Search for the cell housing the specified text and yield its (x, y) center coordinate. 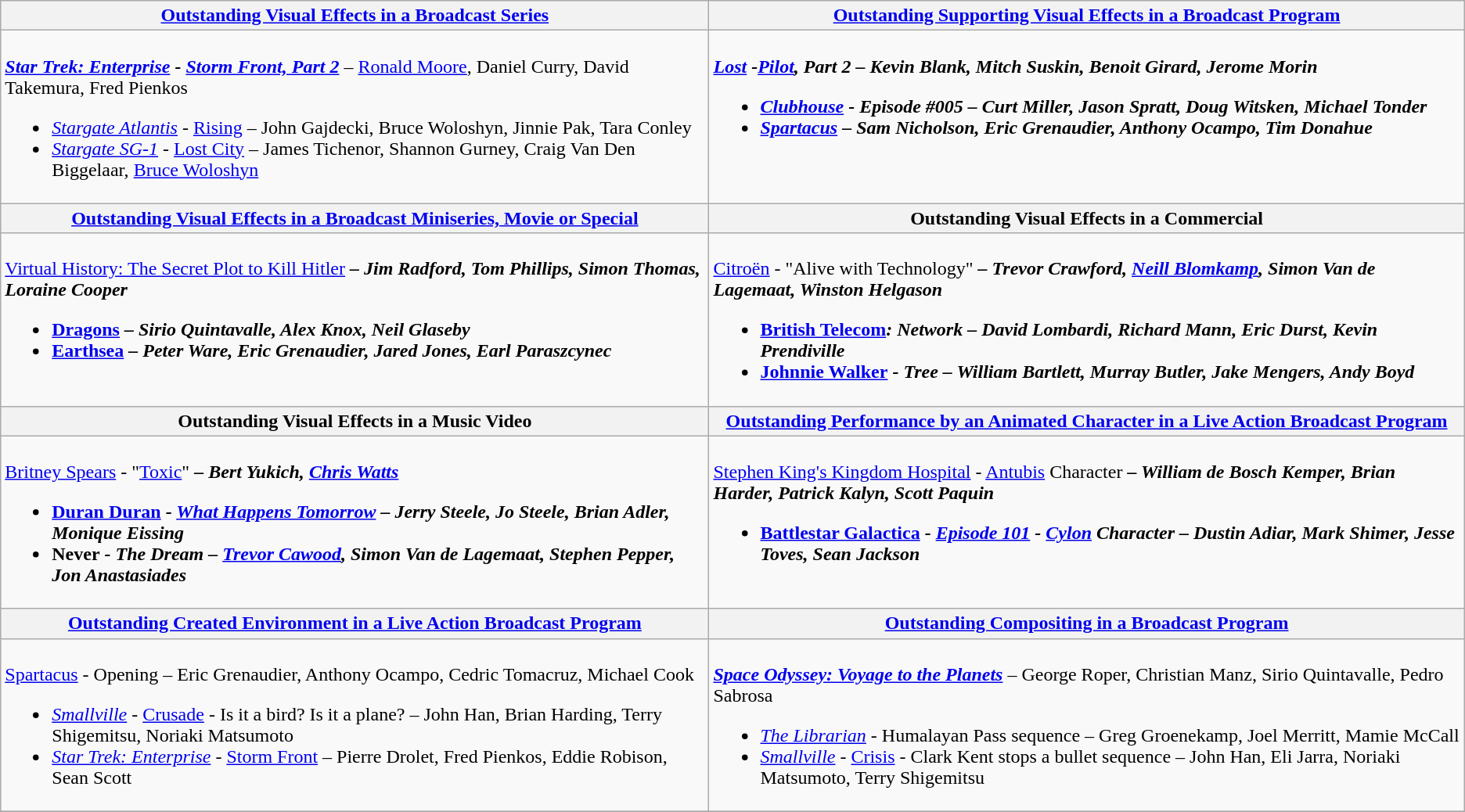
Outstanding Compositing in a Broadcast Program (1086, 623)
Outstanding Visual Effects in a Music Video (355, 421)
Outstanding Supporting Visual Effects in a Broadcast Program (1086, 16)
Outstanding Created Environment in a Live Action Broadcast Program (355, 623)
Outstanding Visual Effects in a Commercial (1086, 218)
Outstanding Performance by an Animated Character in a Live Action Broadcast Program (1086, 421)
Outstanding Visual Effects in a Broadcast Miniseries, Movie or Special (355, 218)
Outstanding Visual Effects in a Broadcast Series (355, 16)
